Determine the [X, Y] coordinate at the center of the cell enclosing the given text.  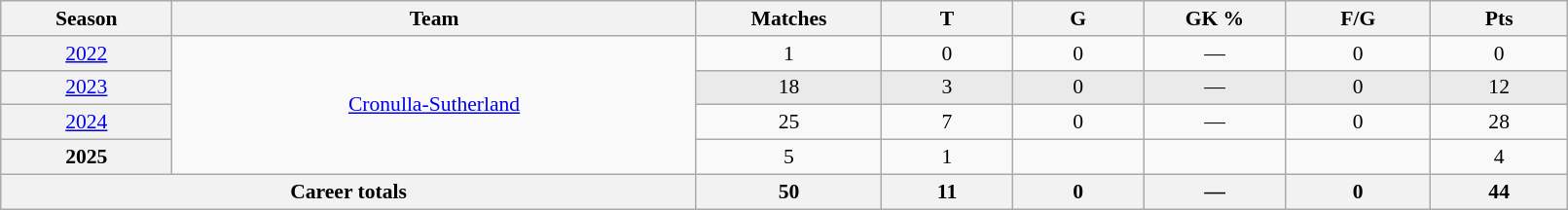
Team [434, 18]
Matches [788, 18]
44 [1499, 192]
2022 [87, 53]
3 [948, 87]
Season [87, 18]
Pts [1499, 18]
12 [1499, 87]
50 [788, 192]
5 [788, 157]
7 [948, 122]
T [948, 18]
GK % [1215, 18]
2024 [87, 122]
F/G [1358, 18]
25 [788, 122]
Cronulla-Sutherland [434, 105]
11 [948, 192]
2025 [87, 157]
G [1078, 18]
18 [788, 87]
4 [1499, 157]
2023 [87, 87]
Career totals [348, 192]
28 [1499, 122]
